Extract the (X, Y) coordinate from the center of the cell holding the provided text.  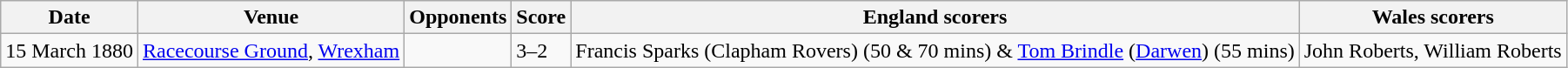
Opponents (458, 17)
Score (541, 17)
Date (70, 17)
Racecourse Ground, Wrexham (271, 51)
Wales scorers (1432, 17)
Francis Sparks (Clapham Rovers) (50 & 70 mins) & Tom Brindle (Darwen) (55 mins) (935, 51)
3–2 (541, 51)
Venue (271, 17)
England scorers (935, 17)
John Roberts, William Roberts (1432, 51)
15 March 1880 (70, 51)
